For the text-containing cell, return its midpoint in [X, Y] coordinate format. 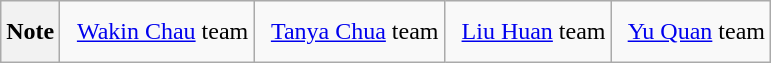
Wakin Chau team [157, 32]
Note [30, 32]
Liu Huan team [528, 32]
Tanya Chua team [349, 32]
Yu Quan team [690, 32]
